From the cell containing the given text, extract its center point as [X, Y] coordinate. 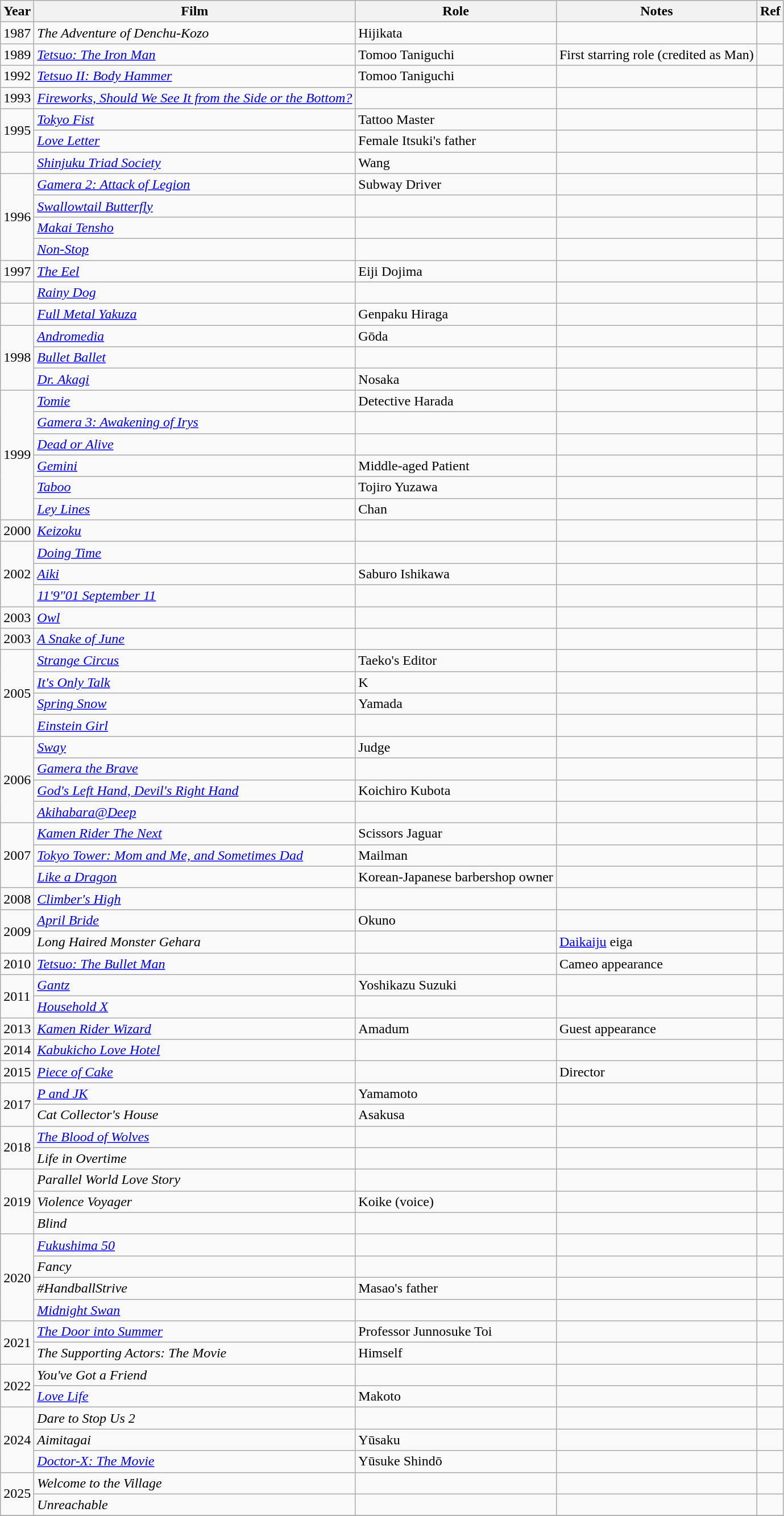
Year [17, 11]
Sway [194, 747]
Piece of Cake [194, 1072]
Subway Driver [456, 184]
Gamera 3: Awakening of Irys [194, 423]
2013 [17, 1029]
Midnight Swan [194, 1310]
1996 [17, 217]
Yamada [456, 704]
Household X [194, 1007]
1995 [17, 130]
#HandballStrive [194, 1288]
Dead or Alive [194, 444]
Role [456, 11]
Yūsaku [456, 1440]
Director [656, 1072]
Swallowtail Butterfly [194, 206]
Doctor-X: The Movie [194, 1461]
11'9"01 September 11 [194, 595]
2021 [17, 1343]
Cameo appearance [656, 964]
Yamamoto [456, 1093]
Middle-aged Patient [456, 466]
2014 [17, 1050]
2010 [17, 964]
Life in Overtime [194, 1158]
Like a Dragon [194, 877]
Dare to Stop Us 2 [194, 1418]
Non-Stop [194, 249]
Makai Tensho [194, 227]
Welcome to the Village [194, 1483]
1989 [17, 55]
Blind [194, 1223]
Gamera the Brave [194, 769]
Taboo [194, 487]
2015 [17, 1072]
Film [194, 11]
Akihabara@Deep [194, 812]
Yūsuke Shindō [456, 1461]
Aimitagai [194, 1440]
God's Left Hand, Devil's Right Hand [194, 790]
Fireworks, Should We See It from the Side or the Bottom? [194, 98]
Andromedia [194, 336]
The Supporting Actors: The Movie [194, 1353]
Tetsuo II: Body Hammer [194, 76]
2024 [17, 1440]
2018 [17, 1148]
Korean-Japanese barbershop owner [456, 877]
Cat Collector's House [194, 1115]
1997 [17, 271]
Nosaka [456, 379]
Spring Snow [194, 704]
Rainy Dog [194, 293]
Tokyo Fist [194, 119]
Shinjuku Triad Society [194, 163]
Kamen Rider The Next [194, 834]
Kabukicho Love Hotel [194, 1050]
2022 [17, 1386]
1992 [17, 76]
Gamera 2: Attack of Legion [194, 184]
2005 [17, 693]
Amadum [456, 1029]
The Eel [194, 271]
Hijikata [456, 33]
Tetsuo: The Iron Man [194, 55]
2006 [17, 780]
Keizoku [194, 531]
Gantz [194, 985]
Yoshikazu Suzuki [456, 985]
Tojiro Yuzawa [456, 487]
2008 [17, 898]
Saburo Ishikawa [456, 574]
Full Metal Yakuza [194, 314]
Gōda [456, 336]
Dr. Akagi [194, 379]
Professor Junnosuke Toi [456, 1332]
You've Got a Friend [194, 1375]
The Door into Summer [194, 1332]
Love Letter [194, 141]
Aiki [194, 574]
Bullet Ballet [194, 358]
The Blood of Wolves [194, 1137]
Detective Harada [456, 401]
Tetsuo: The Bullet Man [194, 964]
1993 [17, 98]
A Snake of June [194, 639]
Fancy [194, 1266]
Okuno [456, 920]
Long Haired Monster Gehara [194, 942]
2020 [17, 1277]
Unreachable [194, 1505]
1999 [17, 455]
K [456, 682]
Chan [456, 509]
Violence Voyager [194, 1202]
P and JK [194, 1093]
2017 [17, 1104]
Strange Circus [194, 661]
Climber's High [194, 898]
Tattoo Master [456, 119]
Parallel World Love Story [194, 1180]
Genpaku Hiraga [456, 314]
Koike (voice) [456, 1202]
2000 [17, 531]
Gemini [194, 466]
Taeko's Editor [456, 661]
Einstein Girl [194, 726]
Owl [194, 617]
1987 [17, 33]
2011 [17, 996]
Tokyo Tower: Mom and Me, and Sometimes Dad [194, 855]
It's Only Talk [194, 682]
Masao's father [456, 1288]
The Adventure of Denchu-Kozo [194, 33]
Makoto [456, 1397]
Ref [770, 11]
2007 [17, 855]
2009 [17, 931]
Wang [456, 163]
Doing Time [194, 552]
April Bride [194, 920]
Eiji Dojima [456, 271]
First starring role (credited as Man) [656, 55]
Himself [456, 1353]
2002 [17, 574]
Kamen Rider Wizard [194, 1029]
Notes [656, 11]
Love Life [194, 1397]
2025 [17, 1494]
Asakusa [456, 1115]
Guest appearance [656, 1029]
Fukushima 50 [194, 1245]
1998 [17, 358]
Mailman [456, 855]
Female Itsuki's father [456, 141]
Tomie [194, 401]
2019 [17, 1202]
Daikaiju eiga [656, 942]
Koichiro Kubota [456, 790]
Judge [456, 747]
Scissors Jaguar [456, 834]
Ley Lines [194, 509]
